Pinpoint the cell where the given text exists, returning its [X, Y] midpoint coordinate. 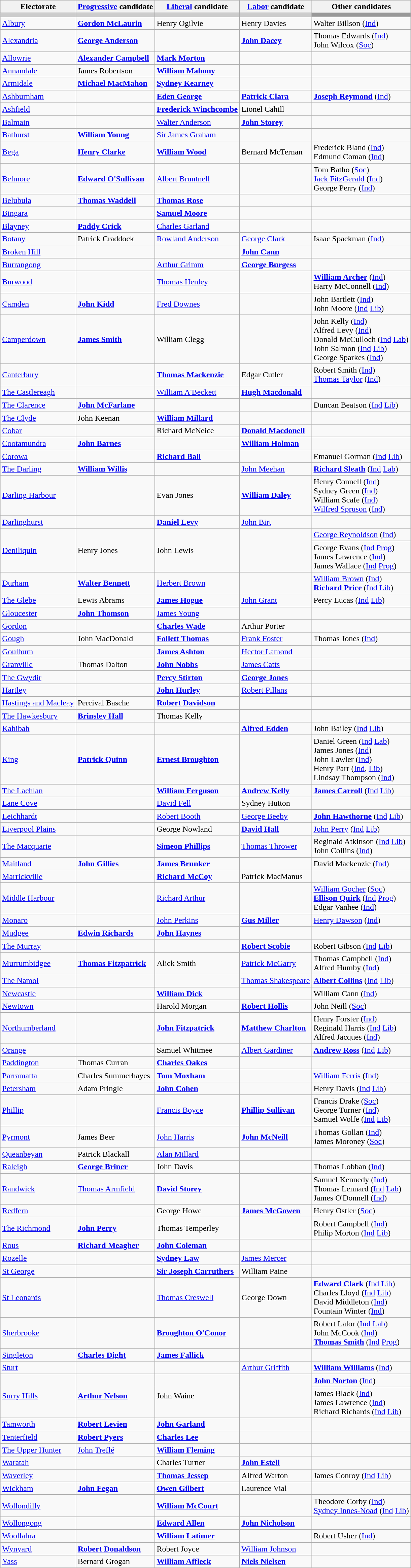
Frank Foster [276, 639]
William Mahony [197, 71]
Belubula [38, 201]
Charles Dight [115, 1355]
Alick Smith [197, 963]
Tamworth [38, 1424]
James Young [197, 613]
The Upper Hunter [38, 1450]
Thomas Curran [115, 1063]
Waverley [38, 1475]
George Briner [115, 1167]
William Ferris (Ind) [361, 1076]
Daniel Levy [197, 522]
Rous [38, 1245]
Charles Lee [197, 1437]
James Brunker [197, 864]
George Jones [276, 677]
Robert Pillans [276, 690]
Thomas Shakespeare [276, 980]
John Cann [276, 252]
Robert Booth [197, 816]
John Bailey (Ind Lib) [361, 729]
Robert Lalor (Ind Lab) John McCook (Ind) Thomas Smith (Ind Prog) [361, 1333]
Percival Basche [115, 703]
Arthur Griffith [276, 1368]
John Waine [197, 1396]
Richard Sleath (Ind Lab) [361, 469]
John Kelly (Ind) Alfred Levy (Ind) Donald McCulloch (Ind Lab) John Salmon (Ind Lib) George Sparkes (Ind) [361, 339]
John Grant [276, 600]
John Perry [115, 1228]
Henry Jones [115, 550]
Mark Morton [197, 58]
George Howe [197, 1211]
Henry Connell (Ind) Sydney Green (Ind) William Scafe (Ind) Wilfred Spruson (Ind) [361, 495]
Sir James Graham [197, 135]
Walter Bennett [115, 583]
William Paine [276, 1271]
William Young [115, 135]
James Carroll (Ind Lib) [361, 791]
Raleigh [38, 1167]
Harold Morgan [197, 1006]
Monaro [38, 920]
The Castlereagh [38, 392]
Samuel Moore [197, 213]
Emanuel Gorman (Ind Lib) [361, 456]
James McGowen [276, 1211]
Alfred Edden [276, 729]
Walter Anderson [197, 122]
Evan Jones [197, 495]
James Fallick [197, 1355]
John Lewis [197, 550]
Labor candidate [276, 7]
William McCourt [197, 1506]
Thomas Jones (Ind) [361, 639]
Lionel Cahill [276, 109]
Armidale [38, 83]
Edgar Cutler [276, 375]
Broughton O'Conor [197, 1333]
Edward Allen [197, 1523]
Edward O'Sullivan [115, 178]
George Burgess [276, 265]
Owen Gilbert [197, 1488]
Ashfield [38, 109]
Andrew Ross (Ind Lib) [361, 1050]
Albert Collins (Ind Lib) [361, 980]
Ernest Broughton [197, 760]
Other candidates [361, 7]
Albert Bruntnell [197, 178]
Northumberland [38, 1028]
Singleton [38, 1355]
Henry Ogilvie [197, 23]
Thomas Creswell [197, 1298]
Robert Campbell (Ind) Philip Morton (Ind Lib) [361, 1228]
Patrick Clara [276, 96]
Reginald Atkinson (Ind Lib) John Collins (Ind) [361, 846]
Thomas Temperley [197, 1228]
Bega [38, 152]
Herbert Brown [197, 583]
Henry Ostler (Soc) [361, 1211]
Arthur Grimm [197, 265]
David Fell [197, 803]
Sturt [38, 1368]
Liverpool Plains [38, 829]
Samuel Kennedy (Ind) Thomas Lennard (Ind Lab) James O'Donnell (Ind) [361, 1189]
Arthur Nelson [115, 1396]
John Hurley [197, 690]
Richard Ball [197, 456]
Thomas Dalton [115, 664]
James Smith [115, 339]
William Brown (Ind) Richard Price (Ind Lib) [361, 583]
William A'Beckett [197, 392]
Simeon Phillips [197, 846]
David Mackenzie (Ind) [361, 864]
Hector Lamond [276, 652]
John MacDonald [115, 639]
John Norton (Ind) [361, 1381]
Thomas Henley [197, 282]
Surry Hills [38, 1396]
Parramatta [38, 1076]
Robert Levien [115, 1424]
James Hogue [197, 600]
Robert Pyers [115, 1437]
Patrick MacManus [276, 876]
Robert Usher (Ind) [361, 1536]
Frederick Winchcombe [197, 109]
Percy Lucas (Ind Lib) [361, 600]
Deniliquin [38, 550]
Cootamundra [38, 443]
William Holman [276, 443]
Patrick Quinn [115, 760]
Waratah [38, 1463]
James Catts [276, 664]
Gordon [38, 626]
John Neill (Soc) [361, 1006]
Thomas Armfield [115, 1189]
Adam Pringle [115, 1088]
Gordon McLaurin [115, 23]
The Clarence [38, 405]
Henry Forster (Ind) Reginald Harris (Ind Lib) Alfred Jacques (Ind) [361, 1028]
Arthur Porter [276, 626]
Canterbury [38, 375]
Hastings and Macleay [38, 703]
Annandale [38, 71]
Tenterfield [38, 1437]
Thomas Edwards (Ind) John Wilcox (Soc) [361, 40]
Middle Harbour [38, 898]
John Fitzpatrick [197, 1028]
Newcastle [38, 993]
Bernard McTernan [276, 152]
Patrick Craddock [115, 239]
Henry Davis (Ind Lib) [361, 1088]
Phillip [38, 1110]
The Glebe [38, 600]
Tom Batho (Soc) Jack FitzGerald (Ind) George Perry (Ind) [361, 178]
Blayney [38, 226]
John Thomson [115, 613]
Redfern [38, 1211]
The Macquarie [38, 846]
Albert Gardiner [276, 1050]
Bernard Grogan [115, 1562]
William Cann (Ind) [361, 993]
Fred Downes [197, 304]
Sydney Hutton [276, 803]
Francis Drake (Soc) George Turner (Ind) Samuel Wolfe (Ind Lib) [361, 1110]
Lane Cove [38, 803]
Hugh Macdonald [276, 392]
Thomas Waddell [115, 201]
Matthew Charlton [276, 1028]
Follett Thomas [197, 639]
William Archer (Ind) Harry McConnell (Ind) [361, 282]
Robert Hollis [276, 1006]
George Beeby [276, 816]
John Coleman [197, 1245]
Francis Boyce [197, 1110]
Thomas Campbell (Ind) Alfred Humby (Ind) [361, 963]
Richard McNeice [197, 430]
John Meehan [276, 469]
Eden George [197, 96]
Burwood [38, 282]
Walter Billson (Ind) [361, 23]
Woollahra [38, 1536]
Duncan Beatson (Ind Lib) [361, 405]
Richard Meagher [115, 1245]
George Evans (Ind Prog) James Lawrence (Ind) James Wallace (Ind Prog) [361, 557]
James Ashton [197, 652]
Maitland [38, 864]
Charles Garland [197, 226]
James Mercer [276, 1258]
Charles Oakes [197, 1063]
Thomas Jessep [197, 1475]
Thomas Gollan (Ind) James Moroney (Soc) [361, 1137]
Isaac Spackman (Ind) [361, 239]
Richard Arthur [197, 898]
John Davis [197, 1167]
Murrumbidgee [38, 963]
Brinsley Hall [115, 716]
Botany [38, 239]
King [38, 760]
Robert Smith (Ind) Thomas Taylor (Ind) [361, 375]
James Beer [115, 1137]
William Daley [276, 495]
St Leonards [38, 1298]
John Nicholson [276, 1523]
Marrickville [38, 876]
Wynyard [38, 1548]
William Affleck [197, 1562]
William Ferguson [197, 791]
William Willis [115, 469]
George Nowland [197, 829]
Robert Donaldson [115, 1548]
John Gillies [115, 864]
The Murray [38, 946]
Charles Wade [197, 626]
Wickham [38, 1488]
Charles Summerhayes [115, 1076]
Thomas Fitzpatrick [115, 963]
Henry Davies [276, 23]
Paddington [38, 1063]
Ashburnham [38, 96]
Bingara [38, 213]
Granville [38, 664]
John Hawthorne (Ind Lib) [361, 816]
Darling Harbour [38, 495]
John Nobbs [197, 664]
Robert Scobie [276, 946]
Henry Dawson (Ind) [361, 920]
Allowrie [38, 58]
William Latimer [197, 1536]
Rozelle [38, 1258]
Newtown [38, 1006]
Balmain [38, 122]
William Fleming [197, 1450]
John Treflé [115, 1450]
Thomas Mackenzie [197, 375]
Robert Gibson (Ind Lib) [361, 946]
Frederick Bland (Ind) Edmund Coman (Ind) [361, 152]
Tom Moxham [197, 1076]
Leichhardt [38, 816]
William Wood [197, 152]
Liberal candidate [197, 7]
Paddy Crick [115, 226]
Joseph Reymond (Ind) [361, 96]
Burrangong [38, 265]
John Perry (Ind Lib) [361, 829]
William Williams (Ind) [361, 1368]
Niels Nielsen [276, 1562]
The Darling [38, 469]
David Storey [197, 1189]
The Hawkesbury [38, 716]
Sherbrooke [38, 1333]
John Fegan [115, 1488]
Progressive candidate [115, 7]
Henry Clarke [115, 152]
Durham [38, 583]
John Kidd [115, 304]
Alexander Campbell [115, 58]
John Bartlett (Ind) John Moore (Ind Lib) [361, 304]
Rowland Anderson [197, 239]
Phillip Sullivan [276, 1110]
Patrick Blackall [115, 1154]
Pyrmont [38, 1137]
Alfred Warton [276, 1475]
Corowa [38, 456]
Laurence Vial [276, 1488]
Camperdown [38, 339]
George Anderson [115, 40]
Thomas Lobban (Ind) [361, 1167]
Samuel Whitmee [197, 1050]
The Namoi [38, 980]
Bathurst [38, 135]
William Dick [197, 993]
Petersham [38, 1088]
Percy Stirton [197, 677]
William Johnson [276, 1548]
Charles Turner [197, 1463]
Daniel Green (Ind Lab) James Jones (Ind) John Lawler (Ind) Henry Parr (Ind, Lib) Lindsay Thompson (Ind) [361, 760]
Gloucester [38, 613]
Mudgee [38, 933]
John Perkins [197, 920]
John Estell [276, 1463]
John Harris [197, 1137]
Queanbeyan [38, 1154]
Cobar [38, 430]
George Down [276, 1298]
Edward Clark (Ind Lib) Charles Lloyd (Ind Lib) David Middleton (Ind) Fountain Winter (Ind) [361, 1298]
Hartley [38, 690]
Orange [38, 1050]
George Clark [276, 239]
The Gwydir [38, 677]
John McFarlane [115, 405]
James Robertson [115, 71]
Sir Joseph Carruthers [197, 1271]
Richard McCoy [197, 876]
Alan Millard [197, 1154]
Sydney Law [197, 1258]
Sydney Kearney [197, 83]
Randwick [38, 1189]
Thomas Thrower [276, 846]
Electorate [38, 7]
Edwin Richards [115, 933]
John Garland [197, 1424]
John Storey [276, 122]
Robert Joyce [197, 1548]
John Birt [276, 522]
John Cohen [197, 1088]
George Reynoldson (Ind) [361, 535]
Belmore [38, 178]
Michael MacMahon [115, 83]
John Barnes [115, 443]
Camden [38, 304]
Kahibah [38, 729]
Theodore Corby (Ind) Sydney Innes-Noad (Ind Lib) [361, 1506]
Goulburn [38, 652]
John McNeill [276, 1137]
James Conroy (Ind Lib) [361, 1475]
Broken Hill [38, 252]
John Dacey [276, 40]
Darlinghurst [38, 522]
The Clyde [38, 418]
Albury [38, 23]
Thomas Rose [197, 201]
St George [38, 1271]
William Gocher (Soc) Ellison Quirk (Ind Prog) Edgar Vanhee (Ind) [361, 898]
William Millard [197, 418]
Andrew Kelly [276, 791]
William Clegg [197, 339]
Patrick McGarry [276, 963]
The Richmond [38, 1228]
The Lachlan [38, 791]
Yass [38, 1562]
Alexandria [38, 40]
Robert Davidson [197, 703]
Donald Macdonell [276, 430]
Thomas Kelly [197, 716]
James Black (Ind) James Lawrence (Ind) Richard Richards (Ind Lib) [361, 1402]
Lewis Abrams [115, 600]
John Haynes [197, 933]
Gough [38, 639]
Wollongong [38, 1523]
John Keenan [115, 418]
Gus Miller [276, 920]
David Hall [276, 829]
Wollondilly [38, 1506]
